Return the (X, Y) coordinate for the center point of the cell that contains the specified text.  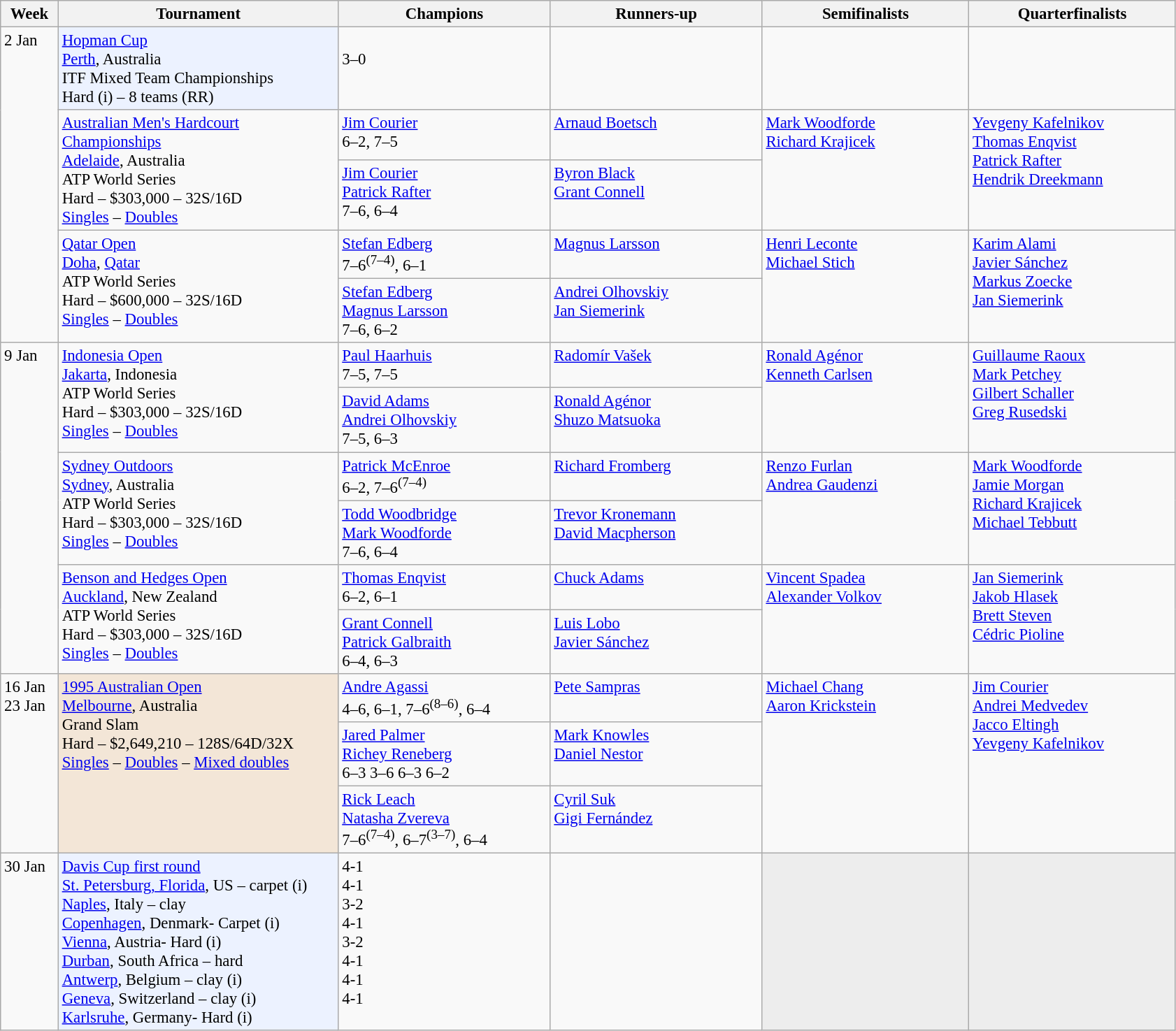
Ronald Agénor Kenneth Carlsen (866, 397)
Arnaud Boetsch (656, 134)
Hopman Cup Perth, AustraliaITF Mixed Team Championships Hard (i) – 8 teams (RR) (199, 69)
Australian Men's Hardcourt Championships Adelaide, AustraliaATP World Series Hard – $303,000 – 32S/16D Singles – Doubles (199, 171)
Runners-up (656, 14)
Henri Leconte Michael Stich (866, 287)
Stefan Edberg 7–6(7–4), 6–1 (445, 254)
Jim Courier 6–2, 7–5 (445, 134)
Qatar Open Doha, QatarATP World Series Hard – $600,000 – 32S/16D Singles – Doubles (199, 287)
Mark Knowles Daniel Nestor (656, 754)
4-1 4-1 3-2 4-1 3-2 4-1 4-1 4-1 (445, 942)
Guillaume Raoux Mark Petchey Gilbert Schaller Greg Rusedski (1073, 397)
Thomas Enqvist 6–2, 6–1 (445, 587)
Tournament (199, 14)
9 Jan (29, 507)
Luis Lobo Javier Sánchez (656, 642)
Jim Courier Patrick Rafter 7–6, 6–4 (445, 194)
Magnus Larsson (656, 254)
Andre Agassi4–6, 6–1, 7–6(8–6), 6–4 (445, 698)
2 Jan (29, 185)
Week (29, 14)
Semifinalists (866, 14)
Mark Woodforde Richard Krajicek (866, 171)
Cyril Suk Gigi Fernández (656, 819)
16 Jan23 Jan (29, 763)
Jan Siemerink Jakob Hlasek Brett Steven Cédric Pioline (1073, 619)
Indonesia Open Jakarta, IndonesiaATP World SeriesHard – $303,000 – 32S/16D Singles – Doubles (199, 397)
Renzo Furlan Andrea Gaudenzi (866, 509)
3–0 (445, 69)
Trevor Kronemann David Macpherson (656, 533)
Patrick McEnroe 6–2, 7–6(7–4) (445, 477)
David Adams Andrei Olhovskiy 7–5, 6–3 (445, 420)
Rick Leach Natasha Zvereva 7–6(7–4), 6–7(3–7), 6–4 (445, 819)
Mark Woodforde Jamie Morgan Richard Krajicek Michael Tebbutt (1073, 509)
Paul Haarhuis 7–5, 7–5 (445, 365)
Yevgeny Kafelnikov Thomas Enqvist Patrick Rafter Hendrik Dreekmann (1073, 171)
Andrei Olhovskiy Jan Siemerink (656, 311)
Richard Fromberg (656, 477)
Byron Black Grant Connell (656, 194)
Jim Courier Andrei Medvedev Jacco Eltingh Yevgeny Kafelnikov (1073, 763)
Benson and Hedges Open Auckland, New ZealandATP World Series Hard – $303,000 – 32S/16D Singles – Doubles (199, 619)
Champions (445, 14)
Michael Chang Aaron Krickstein (866, 763)
30 Jan (29, 942)
Quarterfinalists (1073, 14)
Ronald Agénor Shuzo Matsuoka (656, 420)
Sydney Outdoors Sydney, AustraliaATP World Series Hard – $303,000 – 32S/16D Singles – Doubles (199, 509)
Stefan Edberg Magnus Larsson 7–6, 6–2 (445, 311)
1995 Australian Open Melbourne, AustraliaGrand SlamHard – $2,649,210 – 128S/64D/32X Singles – Doubles – Mixed doubles (199, 763)
Grant Connell Patrick Galbraith 6–4, 6–3 (445, 642)
Jared Palmer Richey Reneberg 6–3 3–6 6–3 6–2 (445, 754)
Karim Alami Javier Sánchez Markus Zoecke Jan Siemerink (1073, 287)
Pete Sampras (656, 698)
Vincent Spadea Alexander Volkov (866, 619)
Chuck Adams (656, 587)
Radomír Vašek (656, 365)
Todd Woodbridge Mark Woodforde 7–6, 6–4 (445, 533)
